Search for the cell housing the specified text and yield its (x, y) center coordinate. 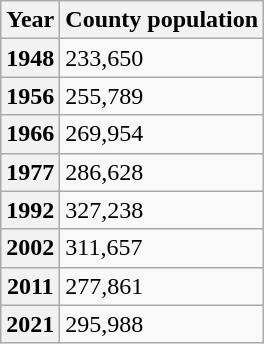
1966 (30, 134)
1956 (30, 96)
269,954 (162, 134)
1948 (30, 58)
295,988 (162, 324)
1992 (30, 210)
2002 (30, 248)
277,861 (162, 286)
2021 (30, 324)
2011 (30, 286)
Year (30, 20)
311,657 (162, 248)
1977 (30, 172)
255,789 (162, 96)
327,238 (162, 210)
County population (162, 20)
286,628 (162, 172)
233,650 (162, 58)
